Scan for the cell matching the given text and deliver its (X, Y) coordinate at center. 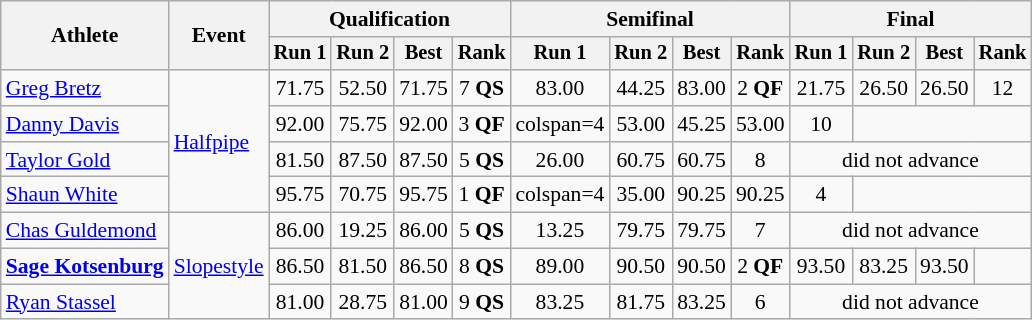
Danny Davis (85, 124)
28.75 (362, 302)
8 QS (482, 267)
7 (760, 231)
Event (219, 36)
9 QS (482, 302)
52.50 (362, 88)
19.25 (362, 231)
Shaun White (85, 195)
Taylor Gold (85, 160)
Halfpipe (219, 141)
Ryan Stassel (85, 302)
35.00 (640, 195)
45.25 (702, 124)
6 (760, 302)
70.75 (362, 195)
8 (760, 160)
3 QF (482, 124)
Sage Kotsenburg (85, 267)
75.75 (362, 124)
89.00 (560, 267)
7 QS (482, 88)
21.75 (822, 88)
12 (1003, 88)
26.00 (560, 160)
Final (911, 19)
4 (822, 195)
13.25 (560, 231)
Athlete (85, 36)
Semifinal (650, 19)
Greg Bretz (85, 88)
10 (822, 124)
Chas Guldemond (85, 231)
Slopestyle (219, 266)
44.25 (640, 88)
81.75 (640, 302)
Qualification (390, 19)
1 QF (482, 195)
